Return [x, y] of the center of cell containing provided text 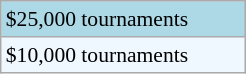
$25,000 tournaments [124, 19]
$10,000 tournaments [124, 55]
